Provide the [x, y] coordinate of the cell's center where the given text is located.  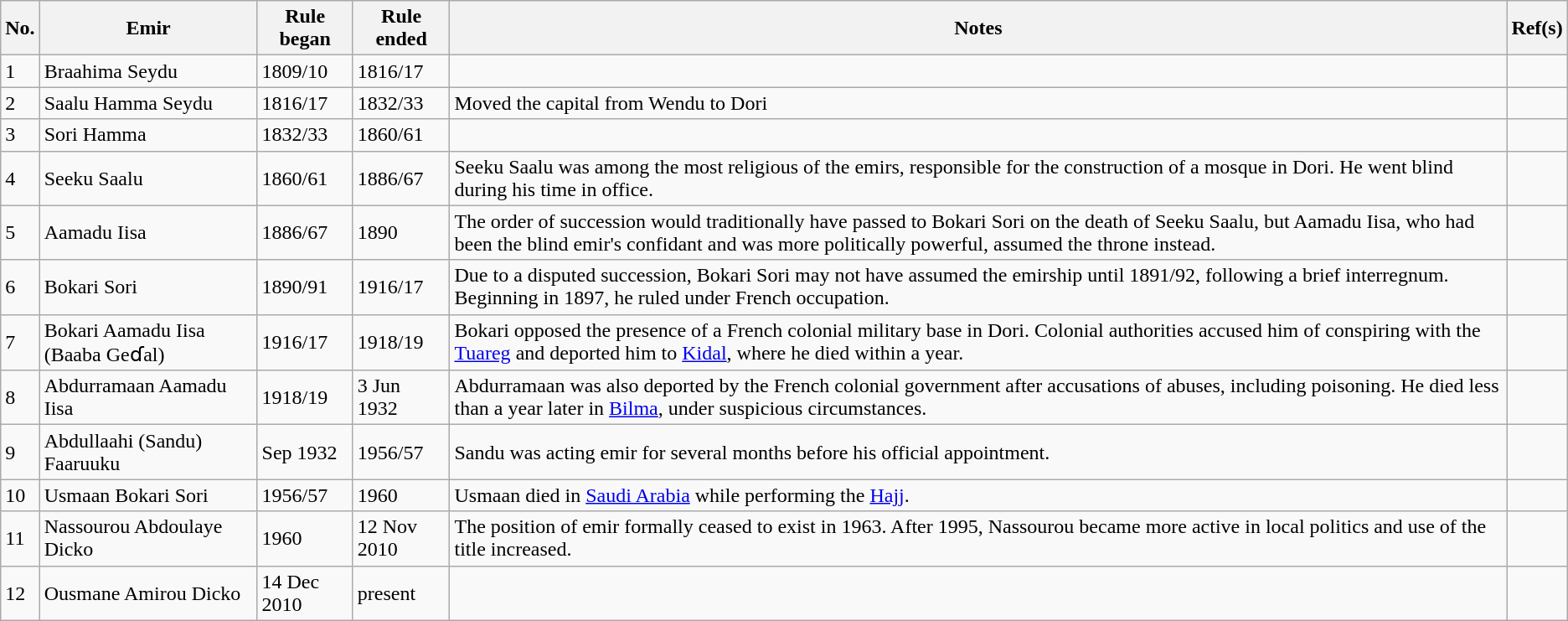
1890/91 [305, 287]
2 [20, 103]
3 [20, 135]
Abdullaahi (Sandu) Faaruuku [148, 453]
Sep 1932 [305, 453]
Emir [148, 28]
12 Nov 2010 [401, 538]
12 [20, 593]
Usmaan died in Saudi Arabia while performing the Hajj. [978, 495]
4 [20, 178]
Abdurramaan Aamadu Iisa [148, 397]
10 [20, 495]
8 [20, 397]
Rule ended [401, 28]
Bokari Sori [148, 287]
1890 [401, 233]
Braahima Seydu [148, 71]
Notes [978, 28]
Rule began [305, 28]
6 [20, 287]
Aamadu Iisa [148, 233]
7 [20, 342]
Usmaan Bokari Sori [148, 495]
Seeku Saalu [148, 178]
Nassourou Abdoulaye Dicko [148, 538]
Bokari Aamadu Iisa (Baaba Geɗal) [148, 342]
14 Dec 2010 [305, 593]
Ousmane Amirou Dicko [148, 593]
1 [20, 71]
9 [20, 453]
Sori Hamma [148, 135]
5 [20, 233]
Seeku Saalu was among the most religious of the emirs, responsible for the construction of a mosque in Dori. He went blind during his time in office. [978, 178]
No. [20, 28]
Ref(s) [1537, 28]
Moved the capital from Wendu to Dori [978, 103]
The position of emir formally ceased to exist in 1963. After 1995, Nassourou became more active in local politics and use of the title increased. [978, 538]
Saalu Hamma Seydu [148, 103]
1809/10 [305, 71]
3 Jun 1932 [401, 397]
present [401, 593]
Sandu was acting emir for several months before his official appointment. [978, 453]
11 [20, 538]
